From the cell containing the given text, extract its center point as [X, Y] coordinate. 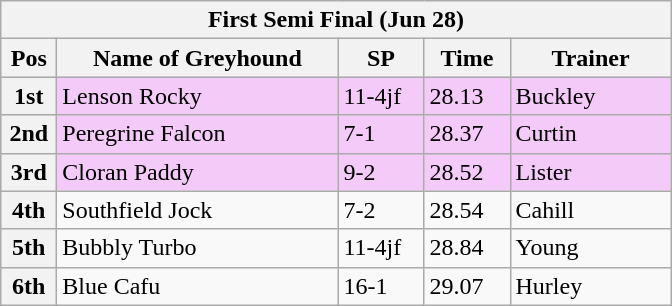
Buckley [590, 96]
7-2 [381, 210]
Name of Greyhound [198, 58]
Lenson Rocky [198, 96]
Southfield Jock [198, 210]
6th [29, 286]
28.52 [467, 172]
Young [590, 248]
Time [467, 58]
Trainer [590, 58]
Peregrine Falcon [198, 134]
9-2 [381, 172]
2nd [29, 134]
28.37 [467, 134]
28.84 [467, 248]
3rd [29, 172]
28.13 [467, 96]
7-1 [381, 134]
Curtin [590, 134]
16-1 [381, 286]
First Semi Final (Jun 28) [336, 20]
Blue Cafu [198, 286]
Pos [29, 58]
28.54 [467, 210]
SP [381, 58]
1st [29, 96]
29.07 [467, 286]
Cloran Paddy [198, 172]
Hurley [590, 286]
Bubbly Turbo [198, 248]
Lister [590, 172]
5th [29, 248]
Cahill [590, 210]
4th [29, 210]
